Output the [X, Y] coordinate of the center of the cell containing the given text.  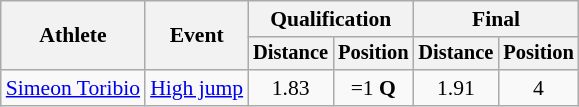
1.91 [456, 88]
1.83 [290, 88]
Qualification [330, 19]
4 [538, 88]
High jump [196, 88]
Athlete [73, 36]
=1 Q [373, 88]
Final [496, 19]
Simeon Toribio [73, 88]
Event [196, 36]
